Return the [X, Y] coordinate for the center point of the cell that contains the specified text.  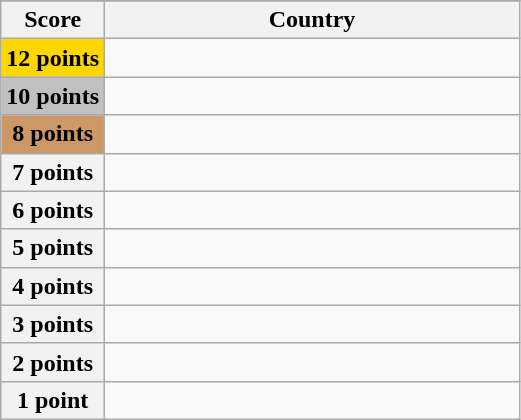
2 points [53, 362]
4 points [53, 286]
Score [53, 20]
Country [312, 20]
1 point [53, 400]
7 points [53, 172]
10 points [53, 96]
3 points [53, 324]
12 points [53, 58]
8 points [53, 134]
5 points [53, 248]
6 points [53, 210]
